Locate the cell with the specified text and output its [x, y] center coordinate. 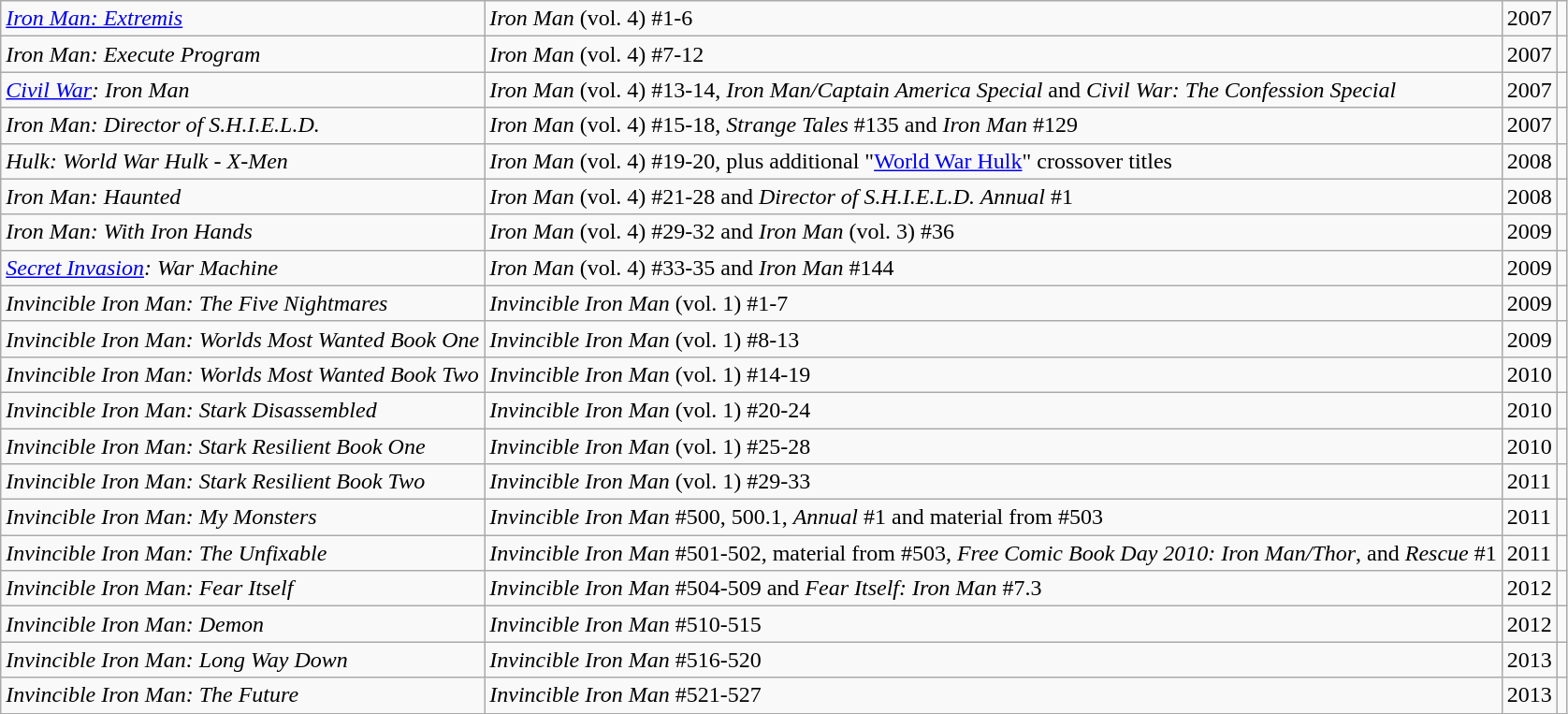
Invincible Iron Man: Worlds Most Wanted Book Two [243, 374]
Iron Man: Haunted [243, 197]
Invincible Iron Man: Fear Itself [243, 589]
Invincible Iron Man: The Five Nightmares [243, 303]
Hulk: World War Hulk - X-Men [243, 161]
Invincible Iron Man: My Monsters [243, 517]
Iron Man: With Iron Hands [243, 232]
Iron Man: Director of S.H.I.E.L.D. [243, 125]
Invincible Iron Man (vol. 1) #29-33 [994, 482]
Invincible Iron Man: The Unfixable [243, 553]
Invincible Iron Man: Long Way Down [243, 660]
Invincible Iron Man #510-515 [994, 624]
Invincible Iron Man (vol. 1) #20-24 [994, 410]
Invincible Iron Man: Demon [243, 624]
Civil War: Iron Man [243, 90]
Invincible Iron Man #501-502, material from #503, Free Comic Book Day 2010: Iron Man/Thor, and Rescue #1 [994, 553]
Iron Man (vol. 4) #29-32 and Iron Man (vol. 3) #36 [994, 232]
Invincible Iron Man: Worlds Most Wanted Book One [243, 339]
Invincible Iron Man #516-520 [994, 660]
Iron Man (vol. 4) #13-14, Iron Man/Captain America Special and Civil War: The Confession Special [994, 90]
Invincible Iron Man #521-527 [994, 695]
Iron Man (vol. 4) #19-20, plus additional "World War Hulk" crossover titles [994, 161]
Invincible Iron Man: Stark Resilient Book Two [243, 482]
Invincible Iron Man: Stark Disassembled [243, 410]
Iron Man: Extremis [243, 19]
Iron Man (vol. 4) #33-35 and Iron Man #144 [994, 268]
Invincible Iron Man (vol. 1) #8-13 [994, 339]
Secret Invasion: War Machine [243, 268]
Iron Man (vol. 4) #21-28 and Director of S.H.I.E.L.D. Annual #1 [994, 197]
Invincible Iron Man: The Future [243, 695]
Invincible Iron Man #504-509 and Fear Itself: Iron Man #7.3 [994, 589]
Invincible Iron Man (vol. 1) #25-28 [994, 446]
Iron Man (vol. 4) #15-18, Strange Tales #135 and Iron Man #129 [994, 125]
Invincible Iron Man (vol. 1) #14-19 [994, 374]
Iron Man (vol. 4) #1-6 [994, 19]
Iron Man: Execute Program [243, 54]
Invincible Iron Man: Stark Resilient Book One [243, 446]
Invincible Iron Man (vol. 1) #1-7 [994, 303]
Iron Man (vol. 4) #7-12 [994, 54]
Invincible Iron Man #500, 500.1, Annual #1 and material from #503 [994, 517]
